Search for the cell housing the specified text and yield its (X, Y) center coordinate. 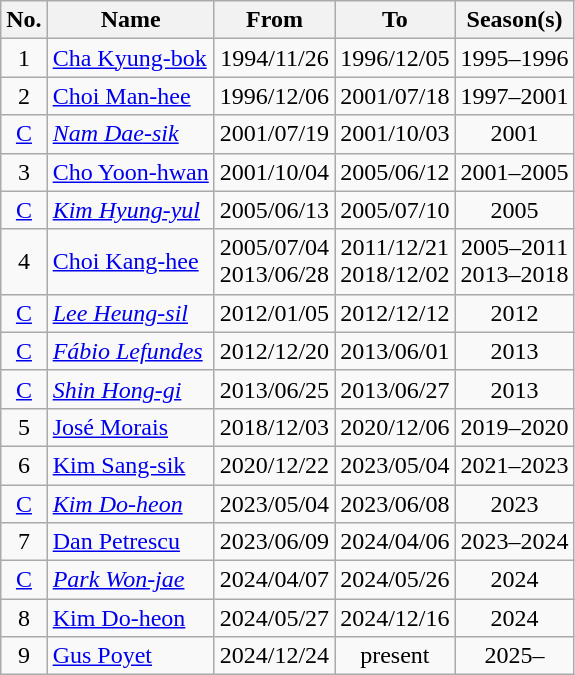
To (395, 20)
2001/07/18 (395, 96)
2001 (514, 134)
2024/12/24 (274, 656)
2024/05/26 (395, 580)
Nam Dae-sik (130, 134)
2019–2020 (514, 427)
2012/12/12 (395, 313)
6 (24, 465)
2005/06/13 (274, 210)
4 (24, 262)
2012 (514, 313)
9 (24, 656)
3 (24, 172)
2012/12/20 (274, 351)
2001/07/19 (274, 134)
2001/10/03 (395, 134)
2024/04/07 (274, 580)
From (274, 20)
1 (24, 58)
2001/10/04 (274, 172)
2013/06/25 (274, 389)
2025– (514, 656)
No. (24, 20)
2 (24, 96)
José Morais (130, 427)
Dan Petrescu (130, 542)
2011/12/212018/12/02 (395, 262)
Gus Poyet (130, 656)
2020/12/22 (274, 465)
present (395, 656)
2013/06/27 (395, 389)
2024/05/27 (274, 618)
2013/06/01 (395, 351)
2005/06/12 (395, 172)
1997–2001 (514, 96)
2001–2005 (514, 172)
2023–2024 (514, 542)
Fábio Lefundes (130, 351)
Lee Heung-sil (130, 313)
8 (24, 618)
2012/01/05 (274, 313)
2021–2023 (514, 465)
2024/04/06 (395, 542)
2005 (514, 210)
7 (24, 542)
2024/12/16 (395, 618)
2005–20112013–2018 (514, 262)
Park Won-jae (130, 580)
2023/06/09 (274, 542)
Kim Sang-sik (130, 465)
1996/12/06 (274, 96)
Choi Man-hee (130, 96)
2018/12/03 (274, 427)
Season(s) (514, 20)
Cha Kyung-bok (130, 58)
1994/11/26 (274, 58)
2023 (514, 503)
Name (130, 20)
1996/12/05 (395, 58)
2023/06/08 (395, 503)
2005/07/10 (395, 210)
Choi Kang-hee (130, 262)
2005/07/042013/06/28 (274, 262)
5 (24, 427)
1995–1996 (514, 58)
Cho Yoon-hwan (130, 172)
Shin Hong-gi (130, 389)
Kim Hyung-yul (130, 210)
2020/12/06 (395, 427)
